Search for the cell housing the specified text and yield its [x, y] center coordinate. 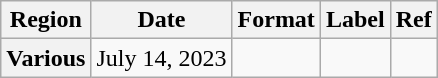
July 14, 2023 [162, 58]
Various [46, 58]
Label [355, 20]
Ref [414, 20]
Date [162, 20]
Region [46, 20]
Format [276, 20]
